Identify which cell holds the provided text, then report its [x, y] central coordinate. 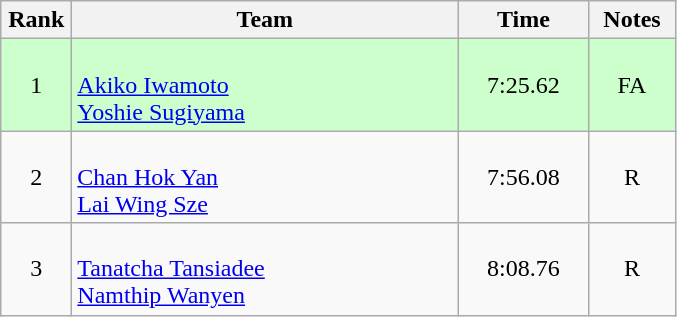
Time [524, 20]
7:25.62 [524, 85]
Rank [36, 20]
3 [36, 269]
7:56.08 [524, 177]
Team [265, 20]
Notes [632, 20]
FA [632, 85]
2 [36, 177]
8:08.76 [524, 269]
Chan Hok YanLai Wing Sze [265, 177]
Akiko IwamotoYoshie Sugiyama [265, 85]
Tanatcha TansiadeeNamthip Wanyen [265, 269]
1 [36, 85]
